Scan for the cell matching the given text and deliver its (X, Y) coordinate at center. 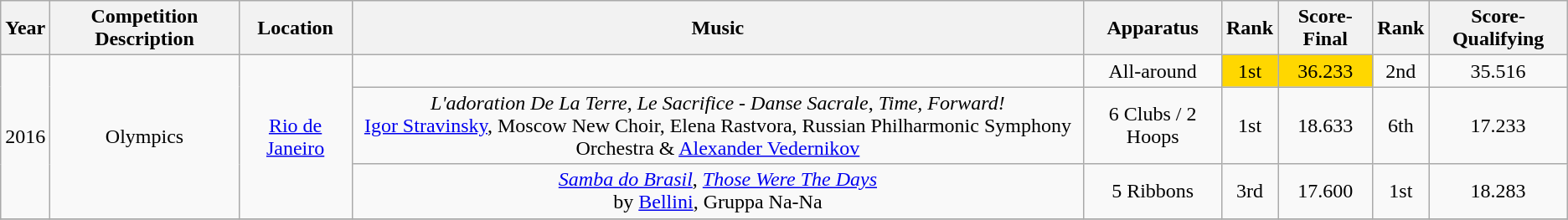
6 Clubs / 2 Hoops (1153, 125)
3rd (1250, 191)
Olympics (144, 137)
Samba do Brasil, Those Were The Days by Bellini, Gruppa Na-Na (718, 191)
Location (295, 28)
17.233 (1498, 125)
35.516 (1498, 71)
2016 (25, 137)
Rio de Janeiro (295, 137)
6th (1400, 125)
Competition Description (144, 28)
Score-Qualifying (1498, 28)
5 Ribbons (1153, 191)
Apparatus (1153, 28)
18.633 (1325, 125)
All-around (1153, 71)
2nd (1400, 71)
Music (718, 28)
17.600 (1325, 191)
18.283 (1498, 191)
Score-Final (1325, 28)
36.233 (1325, 71)
Year (25, 28)
